Search for the cell housing the specified text and yield its (X, Y) center coordinate. 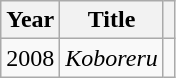
Koboreru (112, 58)
Year (30, 20)
2008 (30, 58)
Title (112, 20)
